Extract the [X, Y] coordinate from the center of the cell holding the provided text.  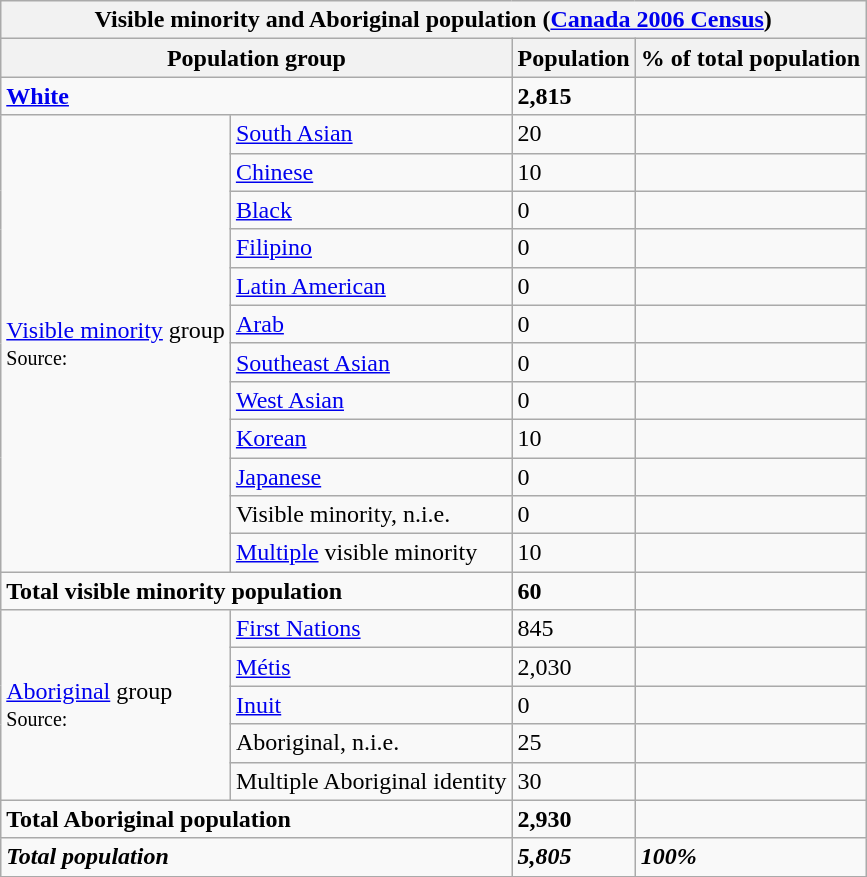
Métis [371, 667]
Total visible minority population [256, 591]
2,030 [574, 667]
White [256, 96]
Total population [256, 857]
100% [750, 857]
60 [574, 591]
Visible minority, n.i.e. [371, 515]
30 [574, 781]
Multiple Aboriginal identity [371, 781]
% of total population [750, 58]
Korean [371, 438]
2,815 [574, 96]
South Asian [371, 134]
20 [574, 134]
Aboriginal, n.i.e. [371, 743]
2,930 [574, 819]
5,805 [574, 857]
845 [574, 629]
25 [574, 743]
Total Aboriginal population [256, 819]
Black [371, 210]
Visible minority groupSource: [116, 344]
Population group [256, 58]
Population [574, 58]
Inuit [371, 705]
West Asian [371, 400]
Filipino [371, 248]
Latin American [371, 286]
Japanese [371, 477]
Multiple visible minority [371, 553]
Visible minority and Aboriginal population (Canada 2006 Census) [434, 20]
Aboriginal groupSource: [116, 705]
Southeast Asian [371, 362]
First Nations [371, 629]
Arab [371, 324]
Chinese [371, 172]
